Search for the cell housing the specified text and yield its (x, y) center coordinate. 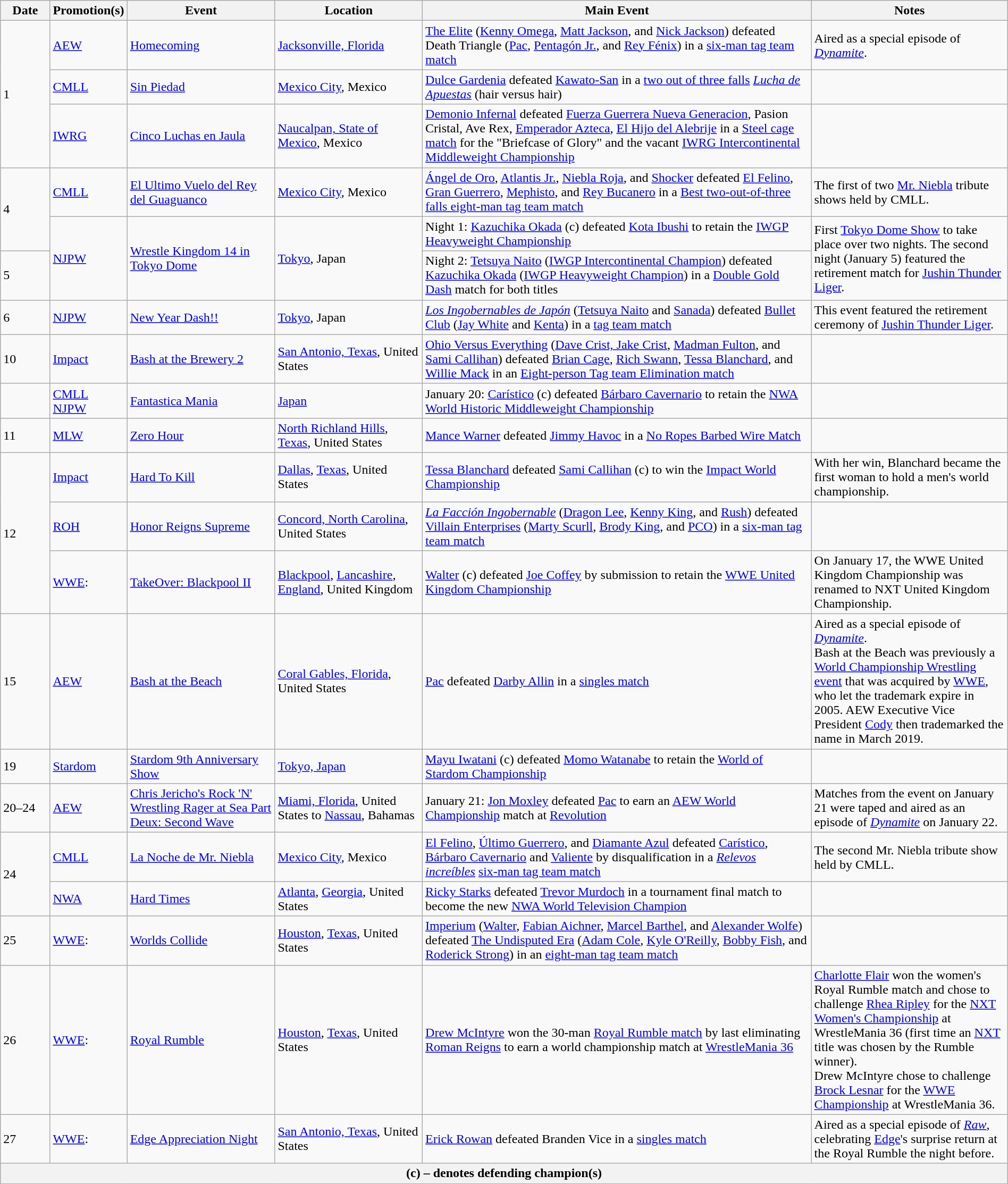
Blackpool, Lancashire, England, United Kingdom (349, 583)
The first of two Mr. Niebla tribute shows held by CMLL. (909, 192)
Dallas, Texas, United States (349, 477)
Ricky Starks defeated Trevor Murdoch in a tournament final match to become the new NWA World Television Champion (617, 899)
Hard Times (201, 899)
Homecoming (201, 45)
Bash at the Beach (201, 682)
Jacksonville, Florida (349, 45)
Concord, North Carolina, United States (349, 526)
19 (26, 767)
26 (26, 1040)
Los Ingobernables de Japón (Tetsuya Naito and Sanada) defeated Bullet Club (Jay White and Kenta) in a tag team match (617, 317)
Aired as a special episode of Dynamite. (909, 45)
CMLLNJPW (88, 401)
Notes (909, 11)
IWRG (88, 136)
Sin Piedad (201, 87)
Stardom 9th Anniversary Show (201, 767)
15 (26, 682)
Main Event (617, 11)
Matches from the event on January 21 were taped and aired as an episode of Dynamite on January 22. (909, 808)
Event (201, 11)
Atlanta, Georgia, United States (349, 899)
New Year Dash!! (201, 317)
Pac defeated Darby Allin in a singles match (617, 682)
January 21: Jon Moxley defeated Pac to earn an AEW World Championship match at Revolution (617, 808)
Cinco Luchas en Jaula (201, 136)
12 (26, 533)
27 (26, 1139)
Aired as a special episode of Raw, celebrating Edge's surprise return at the Royal Rumble the night before. (909, 1139)
Date (26, 11)
Honor Reigns Supreme (201, 526)
Zero Hour (201, 435)
Royal Rumble (201, 1040)
24 (26, 874)
10 (26, 359)
ROH (88, 526)
Wrestle Kingdom 14 in Tokyo Dome (201, 258)
Location (349, 11)
MLW (88, 435)
11 (26, 435)
Drew McIntyre won the 30-man Royal Rumble match by last eliminating Roman Reigns to earn a world championship match at WrestleMania 36 (617, 1040)
Mayu Iwatani (c) defeated Momo Watanabe to retain the World of Stardom Championship (617, 767)
Tessa Blanchard defeated Sami Callihan (c) to win the Impact World Championship (617, 477)
This event featured the retirement ceremony of Jushin Thunder Liger. (909, 317)
Dulce Gardenia defeated Kawato-San in a two out of three falls Lucha de Apuestas (hair versus hair) (617, 87)
4 (26, 209)
Walter (c) defeated Joe Coffey by submission to retain the WWE United Kingdom Championship (617, 583)
20–24 (26, 808)
Night 1: Kazuchika Okada (c) defeated Kota Ibushi to retain the IWGP Heavyweight Championship (617, 234)
Chris Jericho's Rock 'N' Wrestling Rager at Sea Part Deux: Second Wave (201, 808)
Miami, Florida, United States to Nassau, Bahamas (349, 808)
Edge Appreciation Night (201, 1139)
The second Mr. Niebla tribute show held by CMLL. (909, 857)
With her win, Blanchard became the first woman to hold a men's world championship. (909, 477)
Worlds Collide (201, 941)
Fantastica Mania (201, 401)
Bash at the Brewery 2 (201, 359)
Erick Rowan defeated Branden Vice in a singles match (617, 1139)
(c) – denotes defending champion(s) (504, 1173)
1 (26, 94)
El Ultimo Vuelo del Rey del Guaguanco (201, 192)
Naucalpan, State of Mexico, Mexico (349, 136)
January 20: Carístico (c) defeated Bárbaro Cavernario to retain the NWA World Historic Middleweight Championship (617, 401)
TakeOver: Blackpool II (201, 583)
First Tokyo Dome Show to take place over two nights. The second night (January 5) featured the retirement match for Jushin Thunder Liger. (909, 258)
The Elite (Kenny Omega, Matt Jackson, and Nick Jackson) defeated Death Triangle (Pac, Pentagón Jr., and Rey Fénix) in a six-man tag team match (617, 45)
Mance Warner defeated Jimmy Havoc in a No Ropes Barbed Wire Match (617, 435)
Stardom (88, 767)
Promotion(s) (88, 11)
Hard To Kill (201, 477)
La Noche de Mr. Niebla (201, 857)
NWA (88, 899)
5 (26, 275)
6 (26, 317)
Japan (349, 401)
25 (26, 941)
Coral Gables, Florida, United States (349, 682)
On January 17, the WWE United Kingdom Championship was renamed to NXT United Kingdom Championship. (909, 583)
North Richland Hills, Texas, United States (349, 435)
